Extract the (x, y) coordinate from the center of the cell holding the provided text.  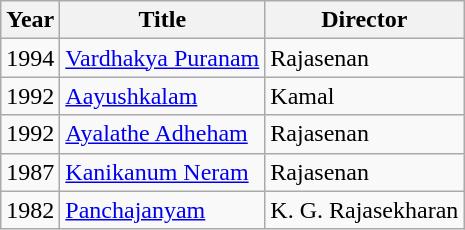
1982 (30, 210)
Director (364, 20)
K. G. Rajasekharan (364, 210)
1987 (30, 172)
Aayushkalam (162, 96)
Title (162, 20)
Vardhakya Puranam (162, 58)
Panchajanyam (162, 210)
1994 (30, 58)
Ayalathe Adheham (162, 134)
Kanikanum Neram (162, 172)
Kamal (364, 96)
Year (30, 20)
